Output the [X, Y] coordinate of the center of the cell containing the given text.  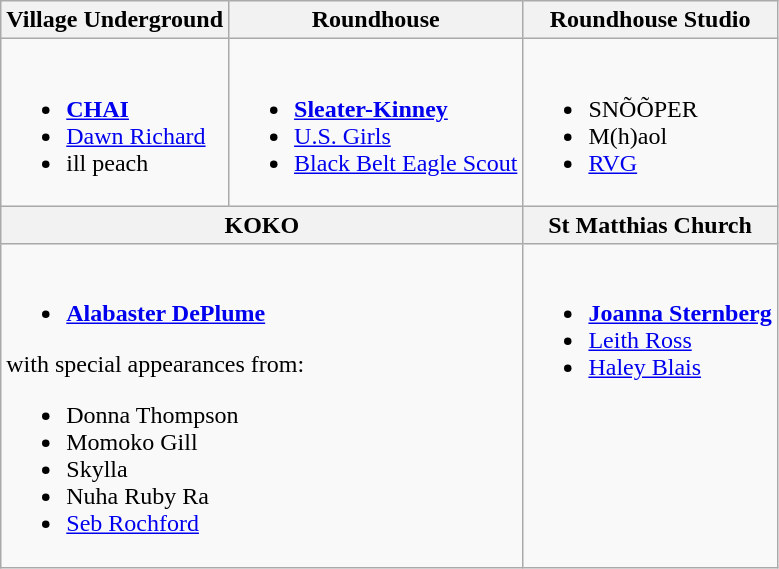
Joanna SternbergLeith RossHaley Blais [650, 406]
CHAIDawn Richardill peach [115, 122]
KOKO [262, 225]
Roundhouse Studio [650, 20]
Alabaster DePlumewith special appearances from:Donna ThompsonMomoko GillSkyllaNuha Ruby RaSeb Rochford [262, 406]
St Matthias Church [650, 225]
Village Underground [115, 20]
Roundhouse [376, 20]
SNÕÕPERM(h)aolRVG [650, 122]
Sleater-KinneyU.S. GirlsBlack Belt Eagle Scout [376, 122]
